Extract the [x, y] coordinate from the center of the cell holding the provided text.  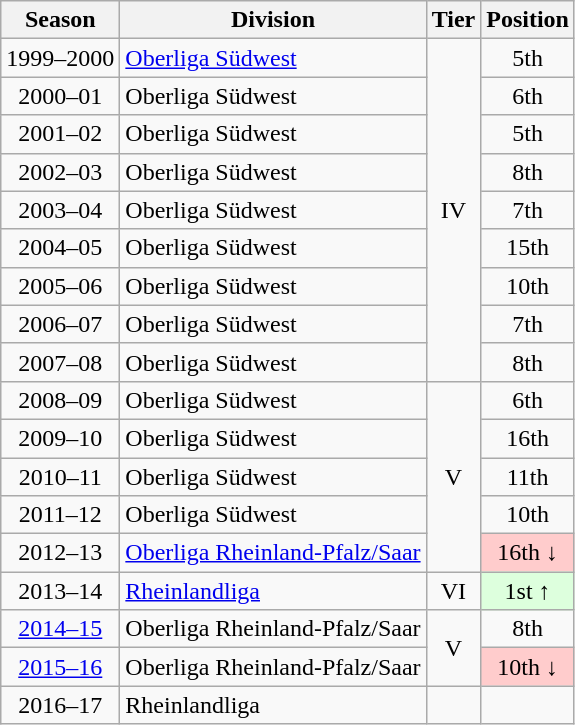
2002–03 [60, 172]
11th [528, 477]
16th ↓ [528, 553]
1st ↑ [528, 591]
2011–12 [60, 515]
2007–08 [60, 362]
2016–17 [60, 705]
Tier [454, 20]
2005–06 [60, 286]
Position [528, 20]
Division [273, 20]
2015–16 [60, 667]
2004–05 [60, 248]
10th ↓ [528, 667]
2003–04 [60, 210]
VI [454, 591]
2001–02 [60, 134]
2010–11 [60, 477]
IV [454, 210]
1999–2000 [60, 58]
2012–13 [60, 553]
2014–15 [60, 629]
2000–01 [60, 96]
16th [528, 438]
2008–09 [60, 400]
2009–10 [60, 438]
15th [528, 248]
2013–14 [60, 591]
Season [60, 20]
2006–07 [60, 324]
